Output the [x, y] coordinate of the center of the cell containing the given text.  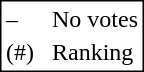
No votes [94, 19]
– [20, 19]
Ranking [94, 53]
(#) [20, 53]
